Capture the cell that displays the provided text and extract its (X, Y) central coordinate. 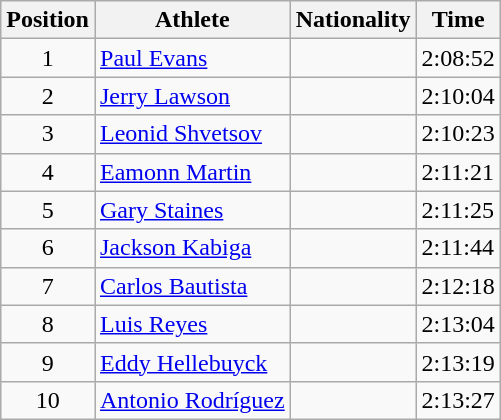
Luis Reyes (192, 324)
5 (48, 210)
Nationality (353, 20)
Time (458, 20)
Position (48, 20)
4 (48, 172)
7 (48, 286)
Eamonn Martin (192, 172)
Leonid Shvetsov (192, 134)
Antonio Rodríguez (192, 400)
2:13:19 (458, 362)
Gary Staines (192, 210)
2:11:25 (458, 210)
2:13:04 (458, 324)
Jackson Kabiga (192, 248)
2:08:52 (458, 58)
2:10:23 (458, 134)
1 (48, 58)
2 (48, 96)
2:13:27 (458, 400)
Athlete (192, 20)
2:11:44 (458, 248)
2:10:04 (458, 96)
8 (48, 324)
3 (48, 134)
2:12:18 (458, 286)
2:11:21 (458, 172)
Jerry Lawson (192, 96)
Paul Evans (192, 58)
Eddy Hellebuyck (192, 362)
Carlos Bautista (192, 286)
9 (48, 362)
10 (48, 400)
6 (48, 248)
